Return (x, y) of the center of cell containing provided text 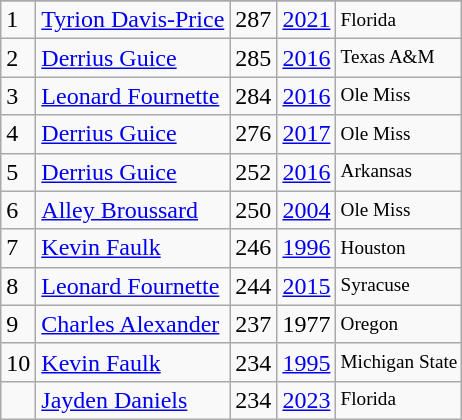
276 (254, 134)
2004 (306, 210)
244 (254, 286)
Houston (399, 248)
2015 (306, 286)
Arkansas (399, 172)
1 (18, 20)
4 (18, 134)
2017 (306, 134)
252 (254, 172)
Michigan State (399, 362)
285 (254, 58)
Oregon (399, 324)
Charles Alexander (133, 324)
Jayden Daniels (133, 400)
250 (254, 210)
7 (18, 248)
2023 (306, 400)
Alley Broussard (133, 210)
3 (18, 96)
1977 (306, 324)
1996 (306, 248)
10 (18, 362)
8 (18, 286)
246 (254, 248)
5 (18, 172)
2021 (306, 20)
284 (254, 96)
1995 (306, 362)
287 (254, 20)
Tyrion Davis-Price (133, 20)
6 (18, 210)
Texas A&M (399, 58)
2 (18, 58)
237 (254, 324)
9 (18, 324)
Syracuse (399, 286)
